Output the (X, Y) coordinate of the center of the cell containing the given text.  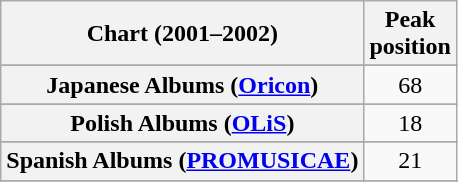
Polish Albums (OLiS) (182, 123)
21 (410, 161)
Peakposition (410, 34)
68 (410, 85)
Spanish Albums (PROMUSICAE) (182, 161)
Japanese Albums (Oricon) (182, 85)
18 (410, 123)
Chart (2001–2002) (182, 34)
